Pinpoint the cell where the given text exists, returning its (x, y) midpoint coordinate. 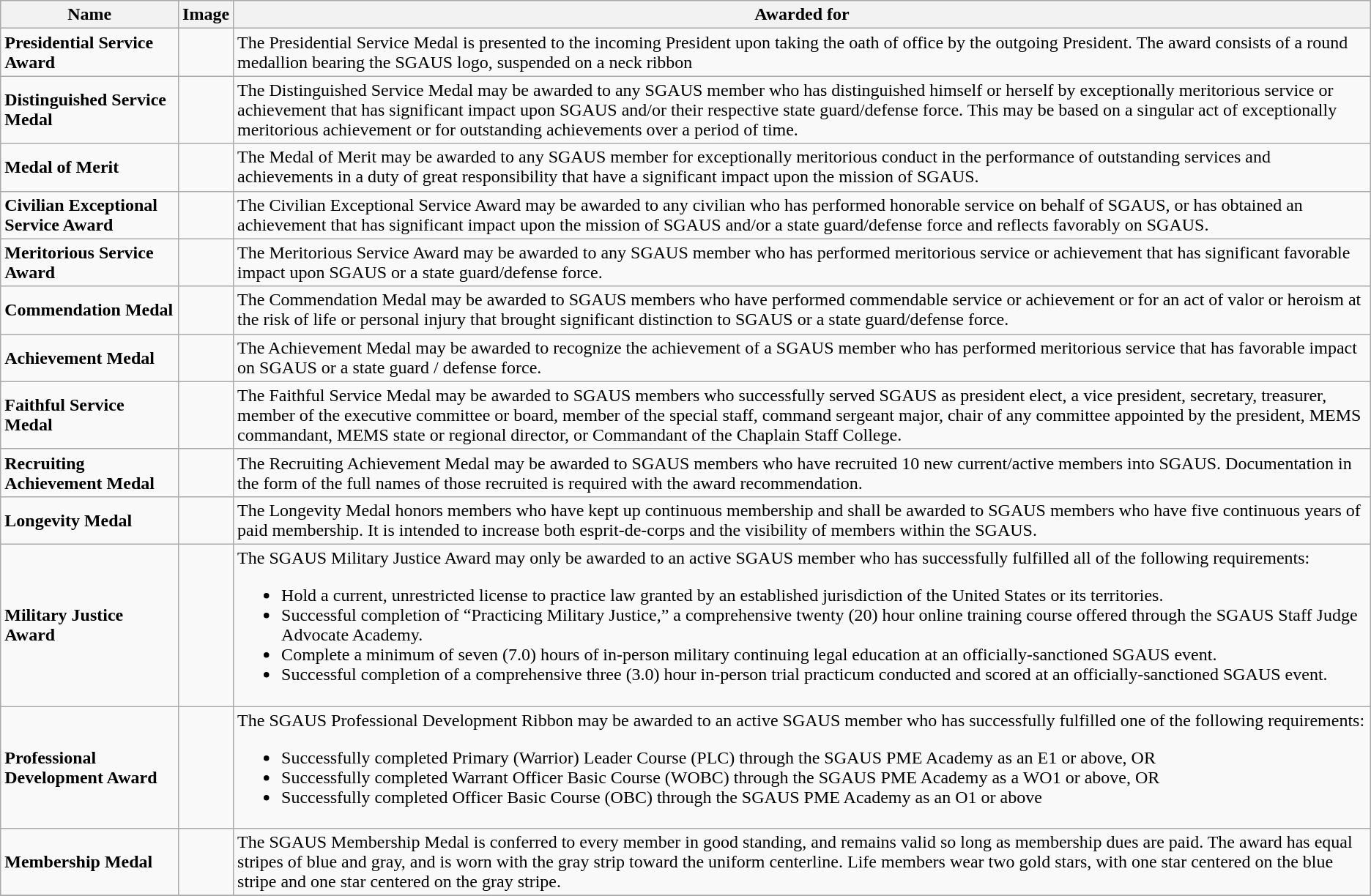
Recruiting Achievement Medal (89, 473)
Meritorious Service Award (89, 262)
Image (207, 15)
Distinguished Service Medal (89, 110)
Awarded for (803, 15)
Longevity Medal (89, 520)
Membership Medal (89, 862)
Commendation Medal (89, 310)
Medal of Merit (89, 167)
Military Justice Award (89, 625)
Professional Development Award (89, 767)
Presidential Service Award (89, 53)
Civilian Exceptional Service Award (89, 215)
Achievement Medal (89, 357)
Name (89, 15)
Faithful Service Medal (89, 415)
